Capture the cell that displays the provided text and extract its (x, y) central coordinate. 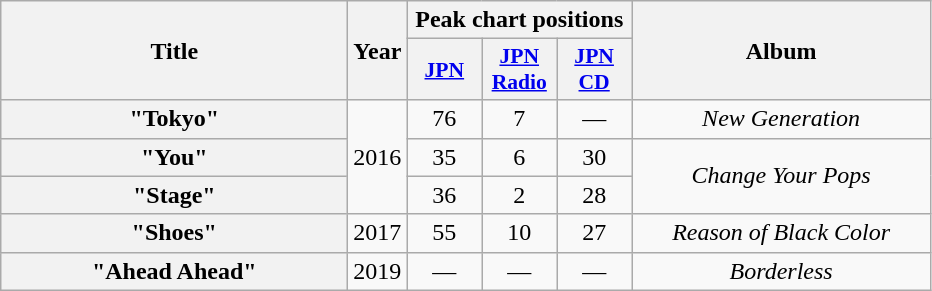
7 (520, 119)
2016 (378, 157)
Album (782, 50)
Borderless (782, 271)
JPN Radio (520, 70)
30 (594, 157)
76 (444, 119)
35 (444, 157)
"Shoes" (174, 233)
27 (594, 233)
2 (520, 195)
Peak chart positions (520, 20)
10 (520, 233)
2017 (378, 233)
Reason of Black Color (782, 233)
55 (444, 233)
"Tokyo" (174, 119)
JPN CD (594, 70)
"Stage" (174, 195)
"Ahead Ahead" (174, 271)
Change Your Pops (782, 176)
6 (520, 157)
28 (594, 195)
2019 (378, 271)
JPN (444, 70)
"You" (174, 157)
Year (378, 50)
36 (444, 195)
New Generation (782, 119)
Title (174, 50)
